Extract the [X, Y] coordinate from the center of the cell holding the provided text.  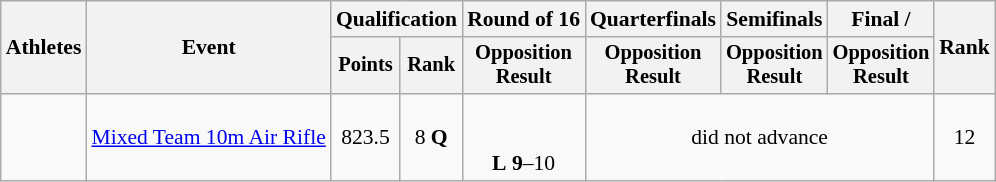
Mixed Team 10m Air Rifle [208, 138]
Event [208, 48]
Semifinals [774, 19]
823.5 [366, 138]
12 [964, 138]
Qualification [396, 19]
Final / [882, 19]
Quarterfinals [653, 19]
Athletes [44, 48]
Round of 16 [524, 19]
Points [366, 66]
did not advance [760, 138]
8 Q [431, 138]
L 9–10 [524, 138]
